Extract the [x, y] coordinate from the center of the cell holding the provided text.  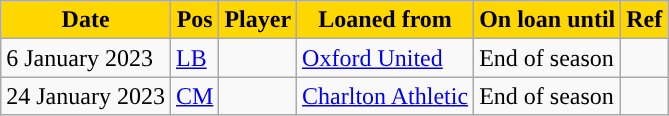
Date [86, 20]
On loan until [548, 20]
Pos [194, 20]
6 January 2023 [86, 58]
Loaned from [386, 20]
24 January 2023 [86, 96]
Ref [644, 20]
CM [194, 96]
LB [194, 58]
Player [258, 20]
Oxford United [386, 58]
Charlton Athletic [386, 96]
